Determine the [X, Y] coordinate at the center of the cell enclosing the given text.  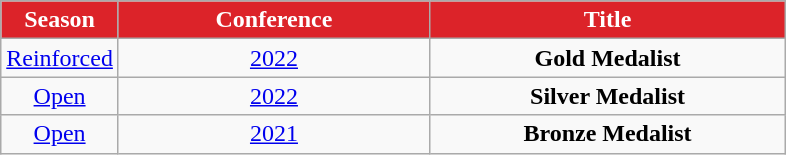
Bronze Medalist [607, 134]
2021 [274, 134]
Title [607, 20]
Conference [274, 20]
Season [60, 20]
Gold Medalist [607, 58]
Reinforced [60, 58]
Silver Medalist [607, 96]
